Capture the cell that displays the provided text and extract its (x, y) central coordinate. 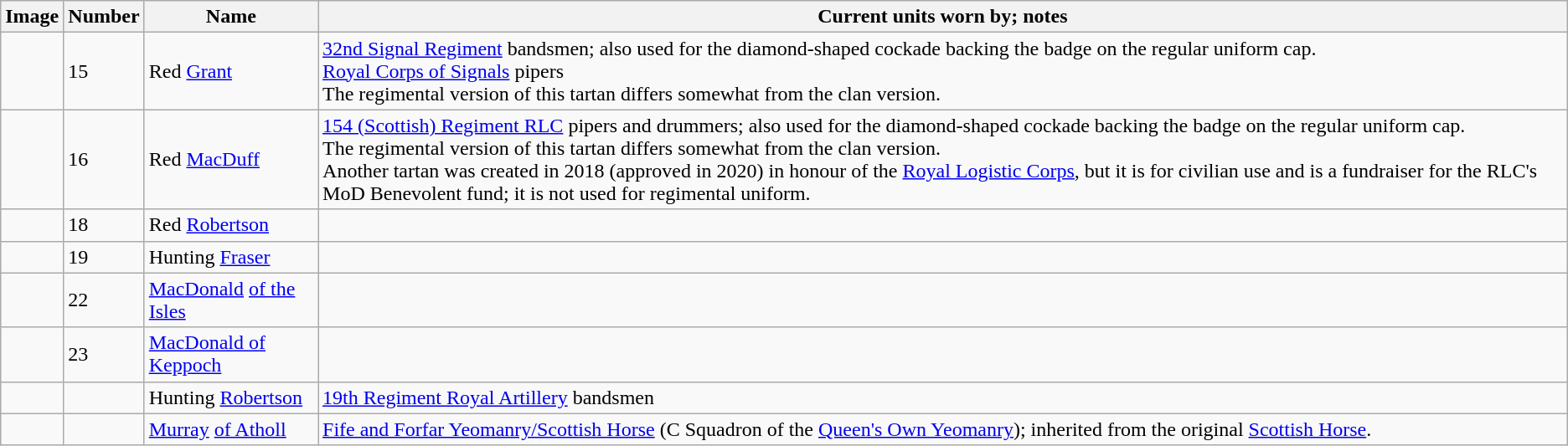
16 (104, 159)
Name (231, 17)
19th Regiment Royal Artillery bandsmen (943, 397)
Murray of Atholl (231, 429)
Number (104, 17)
Hunting Robertson (231, 397)
Image (32, 17)
Hunting Fraser (231, 257)
Red Grant (231, 71)
Fife and Forfar Yeomanry/Scottish Horse (C Squadron of the Queen's Own Yeomanry); inherited from the original Scottish Horse. (943, 429)
MacDonald of Keppoch (231, 355)
Red Robertson (231, 225)
23 (104, 355)
18 (104, 225)
MacDonald of the Isles (231, 300)
22 (104, 300)
15 (104, 71)
Red MacDuff (231, 159)
Current units worn by; notes (943, 17)
19 (104, 257)
